From the cell containing the given text, extract its center point as [X, Y] coordinate. 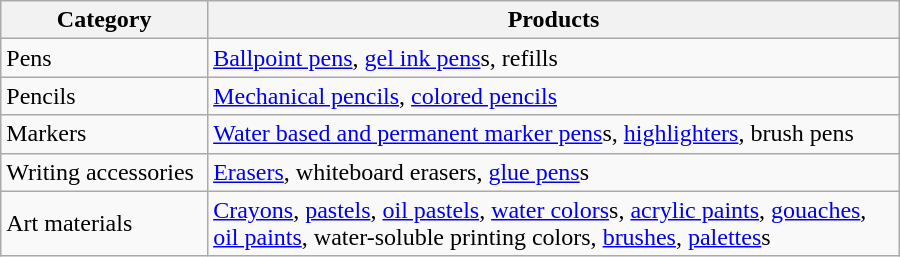
Products [554, 20]
Water based and permanent marker penss, highlighters, brush pens [554, 134]
Art materials [104, 224]
Ballpoint pens, gel ink penss, refills [554, 58]
Writing accessories [104, 172]
Category [104, 20]
Erasers, whiteboard erasers, glue penss [554, 172]
Mechanical pencils, colored pencils [554, 96]
Pencils [104, 96]
Pens [104, 58]
Markers [104, 134]
Crayons, pastels, oil pastels, water colorss, acrylic paints, gouaches, oil paints, water-soluble printing colors, brushes, palettess [554, 224]
